Find where the given text appears and provide that cell's center as [x, y] coordinate. 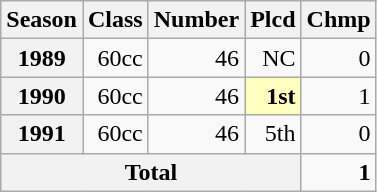
Total [151, 172]
NC [273, 58]
Plcd [273, 20]
1st [273, 96]
Season [42, 20]
Class [115, 20]
Number [196, 20]
5th [273, 134]
Chmp [338, 20]
1990 [42, 96]
1991 [42, 134]
1989 [42, 58]
